Return the [X, Y] coordinate for the center point of the cell that contains the specified text.  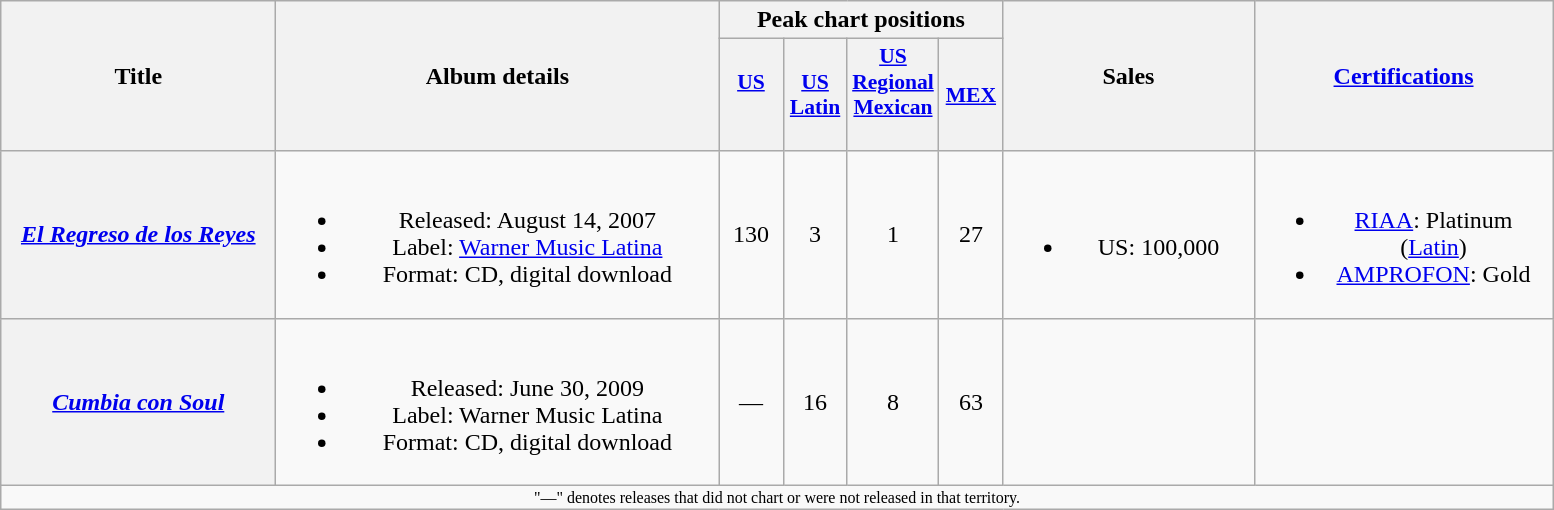
US Regional Mexican [893, 95]
US: 100,000 [1128, 234]
130 [751, 234]
Certifications [1404, 76]
MEX [971, 95]
8 [893, 402]
RIAA: Platinum (Latin)AMPROFON: Gold [1404, 234]
— [751, 402]
Released: August 14, 2007Label: Warner Music LatinaFormat: CD, digital download [498, 234]
16 [815, 402]
Album details [498, 76]
Released: June 30, 2009Label: Warner Music LatinaFormat: CD, digital download [498, 402]
27 [971, 234]
Sales [1128, 76]
3 [815, 234]
Cumbia con Soul [138, 402]
US [751, 95]
"—" denotes releases that did not chart or were not released in that territory. [777, 497]
1 [893, 234]
El Regreso de los Reyes [138, 234]
US Latin [815, 95]
63 [971, 402]
Peak chart positions [861, 20]
Title [138, 76]
